Search for the cell housing the specified text and yield its (x, y) center coordinate. 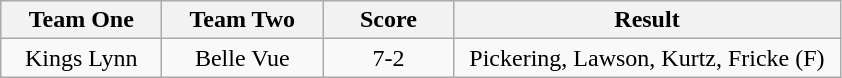
Team Two (242, 20)
Score (388, 20)
Pickering, Lawson, Kurtz, Fricke (F) (647, 58)
Team One (82, 20)
Belle Vue (242, 58)
Kings Lynn (82, 58)
7-2 (388, 58)
Result (647, 20)
